Extract the (X, Y) coordinate from the center of the cell holding the provided text.  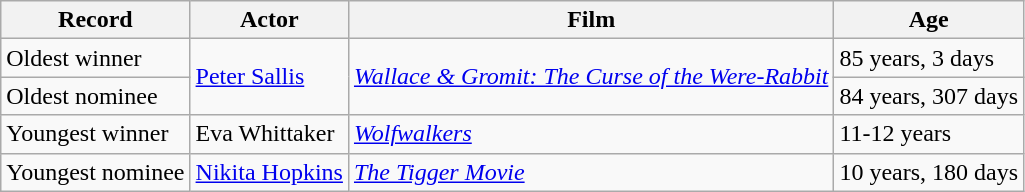
84 years, 307 days (929, 96)
Youngest nominee (96, 172)
Oldest winner (96, 58)
Age (929, 20)
Peter Sallis (269, 77)
The Tigger Movie (590, 172)
Nikita Hopkins (269, 172)
10 years, 180 days (929, 172)
Youngest winner (96, 134)
Oldest nominee (96, 96)
Film (590, 20)
Eva Whittaker (269, 134)
Wallace & Gromit: The Curse of the Were-Rabbit (590, 77)
Wolfwalkers (590, 134)
Actor (269, 20)
Record (96, 20)
11-12 years (929, 134)
85 years, 3 days (929, 58)
